Locate the cell with the specified text and output its [X, Y] center coordinate. 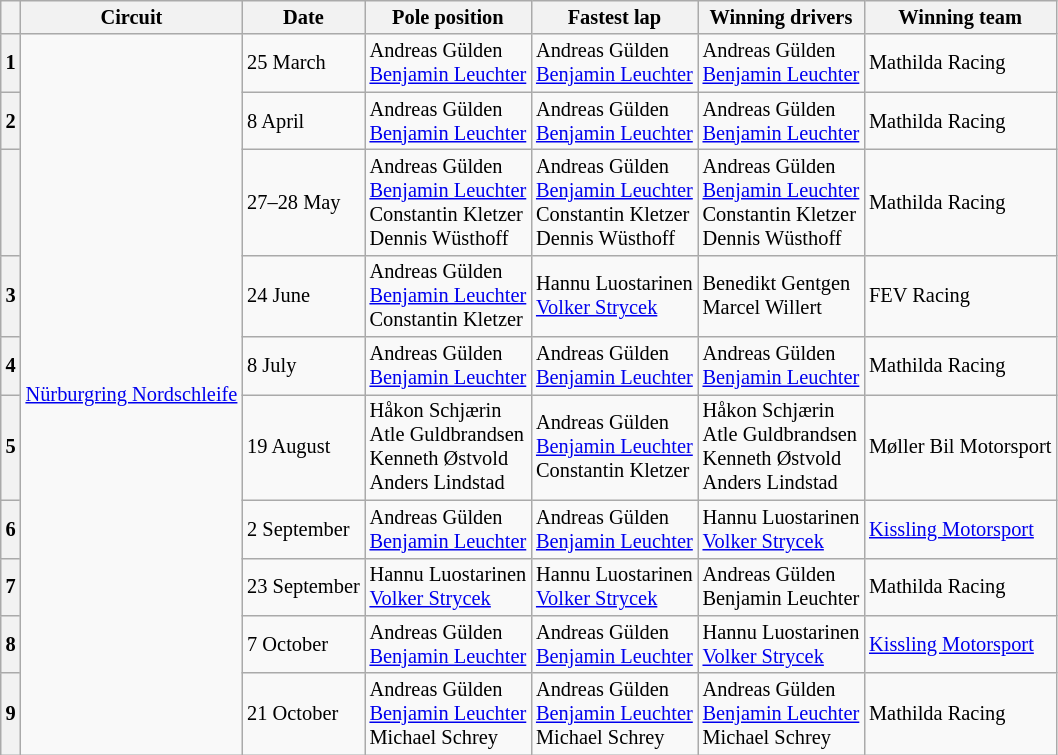
3 [11, 296]
6 [11, 529]
23 September [303, 587]
1 [11, 63]
Benedikt Gentgen Marcel Willert [782, 296]
21 October [303, 714]
9 [11, 714]
8 [11, 644]
2 [11, 121]
8 April [303, 121]
7 [11, 587]
7 October [303, 644]
19 August [303, 447]
Winning drivers [782, 17]
25 March [303, 63]
FEV Racing [960, 296]
Møller Bil Motorsport [960, 447]
2 September [303, 529]
27–28 May [303, 202]
24 June [303, 296]
Date [303, 17]
Winning team [960, 17]
Pole position [448, 17]
Circuit [132, 17]
4 [11, 366]
Fastest lap [614, 17]
8 July [303, 366]
5 [11, 447]
Nürburgring Nordschleife [132, 394]
